Search for the cell housing the specified text and yield its (X, Y) center coordinate. 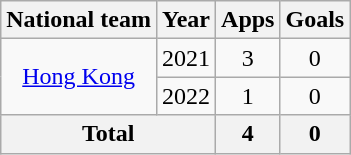
4 (248, 134)
3 (248, 58)
Total (108, 134)
National team (79, 20)
Year (186, 20)
2021 (186, 58)
1 (248, 96)
Goals (315, 20)
Apps (248, 20)
2022 (186, 96)
Hong Kong (79, 77)
